Find where the given text appears and provide that cell's center as [x, y] coordinate. 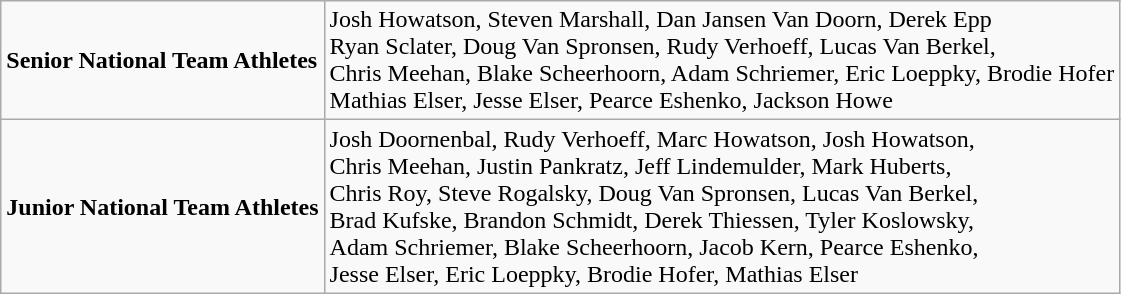
Senior National Team Athletes [162, 60]
Junior National Team Athletes [162, 206]
